Identify which cell holds the provided text, then report its [x, y] central coordinate. 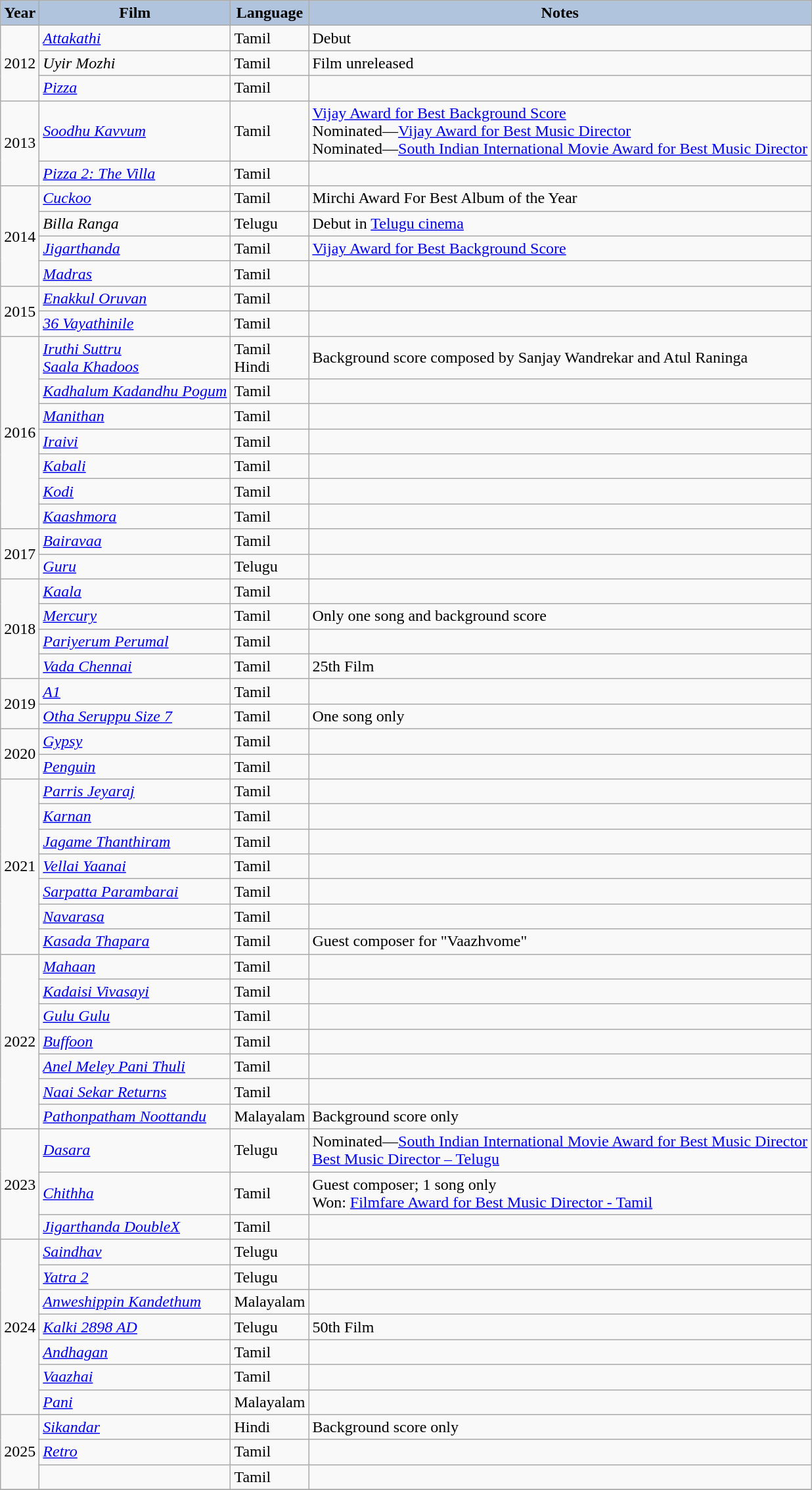
Pani [135, 1402]
Film [135, 13]
Pizza 2: The Villa [135, 173]
Only one song and background score [560, 616]
Gypsy [135, 741]
Sikandar [135, 1427]
2017 [20, 554]
2025 [20, 1452]
Background score composed by Sanjay Wandrekar and Atul Raninga [560, 357]
50th Film [560, 1327]
Pizza [135, 88]
2022 [20, 1041]
Debut in Telugu cinema [560, 223]
2019 [20, 704]
Andhagan [135, 1352]
2023 [20, 1184]
Vada Chennai [135, 666]
Nominated—South Indian International Movie Award for Best Music Director Best Music Director – Telugu [560, 1150]
2013 [20, 143]
One song only [560, 716]
Manithan [135, 417]
Jigarthanda [135, 248]
Kabali [135, 466]
2012 [20, 63]
Language [269, 13]
Parris Jeyaraj [135, 792]
Guest composer; 1 song only Won: Filmfare Award for Best Music Director - Tamil [560, 1193]
Debut [560, 38]
Otha Seruppu Size 7 [135, 716]
Karnan [135, 817]
2024 [20, 1327]
Pathonpatham Noottandu [135, 1116]
Gulu Gulu [135, 1016]
Enakkul Oruvan [135, 298]
A1 [135, 691]
Iraivi [135, 441]
Navarasa [135, 916]
Madras [135, 273]
Penguin [135, 767]
Yatra 2 [135, 1277]
Anweshippin Kandethum [135, 1302]
Anel Meley Pani Thuli [135, 1066]
Sarpatta Parambarai [135, 892]
Kasada Thapara [135, 941]
Vellai Yaanai [135, 867]
Mercury [135, 616]
2020 [20, 754]
Hindi [269, 1427]
Saindhav [135, 1252]
2015 [20, 311]
Retro [135, 1452]
Vijay Award for Best Background Score [560, 248]
Iruthi SuttruSaala Khadoos [135, 357]
Mirchi Award For Best Album of the Year [560, 198]
Soodhu Kavvum [135, 131]
2016 [20, 432]
Kadhalum Kadandhu Pogum [135, 392]
Pariyerum Perumal [135, 641]
Bairavaa [135, 541]
2014 [20, 236]
Buffoon [135, 1041]
2018 [20, 629]
Chithha [135, 1193]
36 Vayathinile [135, 323]
Notes [560, 13]
Guest composer for "Vaazhvome" [560, 941]
TamilHindi [269, 357]
Kalki 2898 AD [135, 1327]
Uyir Mozhi [135, 63]
Kaala [135, 591]
25th Film [560, 666]
Kaashmora [135, 516]
Year [20, 13]
Film unreleased [560, 63]
Cuckoo [135, 198]
2021 [20, 867]
Naai Sekar Returns [135, 1091]
Jagame Thanthiram [135, 842]
Guru [135, 566]
Attakathi [135, 38]
Mahaan [135, 966]
Kodi [135, 491]
Jigarthanda DoubleX [135, 1227]
Vaazhai [135, 1377]
Kadaisi Vivasayi [135, 991]
Billa Ranga [135, 223]
Dasara [135, 1150]
